Output the [x, y] coordinate of the center of the cell containing the given text.  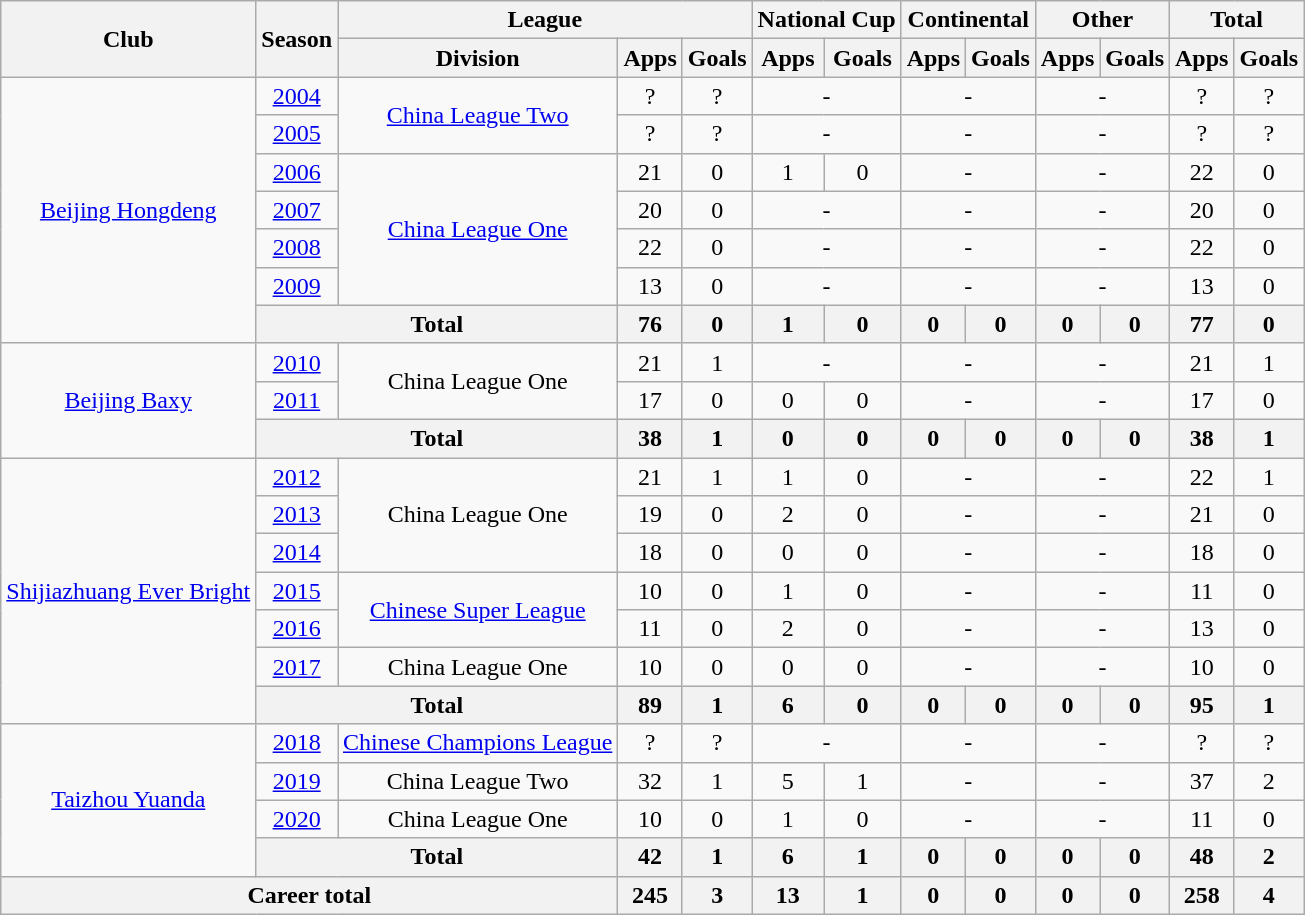
2018 [297, 743]
48 [1202, 857]
National Cup [826, 20]
Taizhou Yuanda [128, 800]
2005 [297, 134]
2004 [297, 96]
Shijiazhuang Ever Bright [128, 591]
77 [1202, 324]
Division [478, 58]
19 [650, 515]
2019 [297, 781]
5 [788, 781]
Season [297, 39]
2011 [297, 400]
2016 [297, 629]
Chinese Super League [478, 610]
37 [1202, 781]
Continental [968, 20]
2015 [297, 591]
2007 [297, 210]
2008 [297, 248]
Club [128, 39]
32 [650, 781]
Beijing Hongdeng [128, 210]
42 [650, 857]
Other [1102, 20]
Career total [310, 895]
4 [1269, 895]
2017 [297, 667]
89 [650, 705]
2010 [297, 362]
3 [717, 895]
95 [1202, 705]
2012 [297, 477]
2013 [297, 515]
258 [1202, 895]
Chinese Champions League [478, 743]
2006 [297, 172]
2009 [297, 286]
76 [650, 324]
Beijing Baxy [128, 400]
League [546, 20]
2014 [297, 553]
2020 [297, 819]
245 [650, 895]
